Output the (X, Y) coordinate of the center of the cell containing the given text.  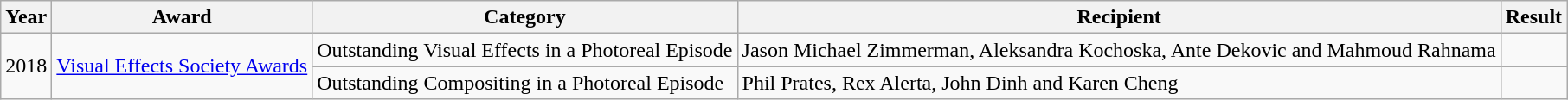
Jason Michael Zimmerman, Aleksandra Kochoska, Ante Dekovic and Mahmoud Rahnama (1119, 50)
Visual Effects Society Awards (182, 66)
Phil Prates, Rex Alerta, John Dinh and Karen Cheng (1119, 83)
2018 (26, 66)
Outstanding Compositing in a Photoreal Episode (524, 83)
Result (1533, 17)
Outstanding Visual Effects in a Photoreal Episode (524, 50)
Award (182, 17)
Recipient (1119, 17)
Year (26, 17)
Category (524, 17)
